Return (X, Y) of the center of cell containing provided text 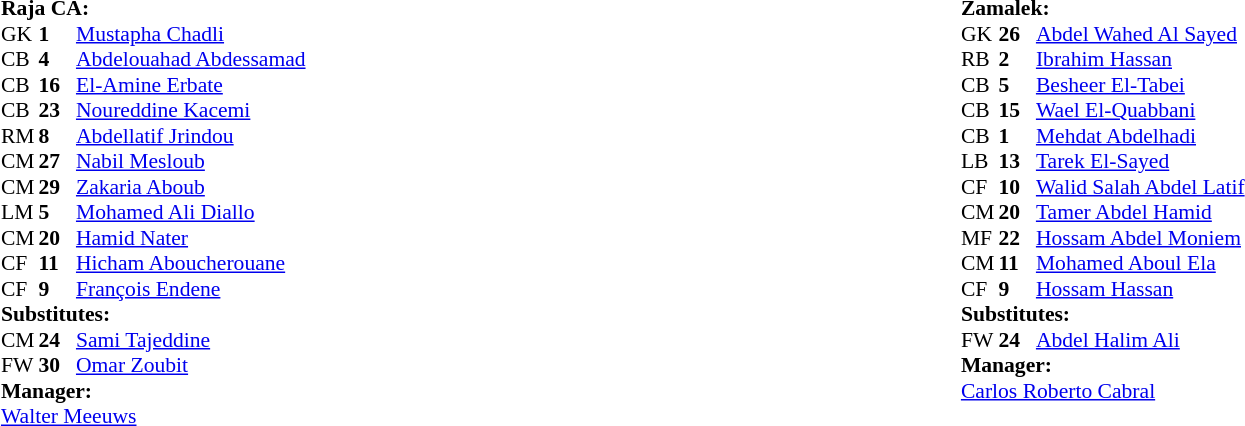
RB (980, 59)
Abdel Halim Ali (1140, 340)
Carlos Roberto Cabral (1103, 391)
Mehdat Abdelhadi (1140, 136)
2 (1017, 59)
30 (57, 365)
Zakaria Aboub (191, 187)
MF (980, 238)
Hicham Aboucherouane (191, 263)
Mustapha Chadli (191, 34)
16 (57, 85)
Hossam Hassan (1140, 289)
22 (1017, 238)
LB (980, 161)
Omar Zoubit (191, 365)
Abdelouahad Abdessamad (191, 59)
Tarek El-Sayed (1140, 161)
15 (1017, 111)
Hamid Nater (191, 238)
Hossam Abdel Moniem (1140, 238)
LM (20, 213)
Walid Salah Abdel Latif (1140, 187)
Ibrahim Hassan (1140, 59)
26 (1017, 34)
Nabil Mesloub (191, 161)
Mohamed Ali Diallo (191, 213)
RM (20, 136)
Noureddine Kacemi (191, 111)
Besheer El-Tabei (1140, 85)
27 (57, 161)
8 (57, 136)
10 (1017, 187)
Mohamed Aboul Ela (1140, 263)
29 (57, 187)
Abdellatif Jrindou (191, 136)
Wael El-Quabbani (1140, 111)
François Endene (191, 289)
Sami Tajeddine (191, 340)
El-Amine Erbate (191, 85)
13 (1017, 161)
4 (57, 59)
Abdel Wahed Al Sayed (1140, 34)
23 (57, 111)
Tamer Abdel Hamid (1140, 213)
